Pinpoint the cell where the given text exists, returning its [X, Y] midpoint coordinate. 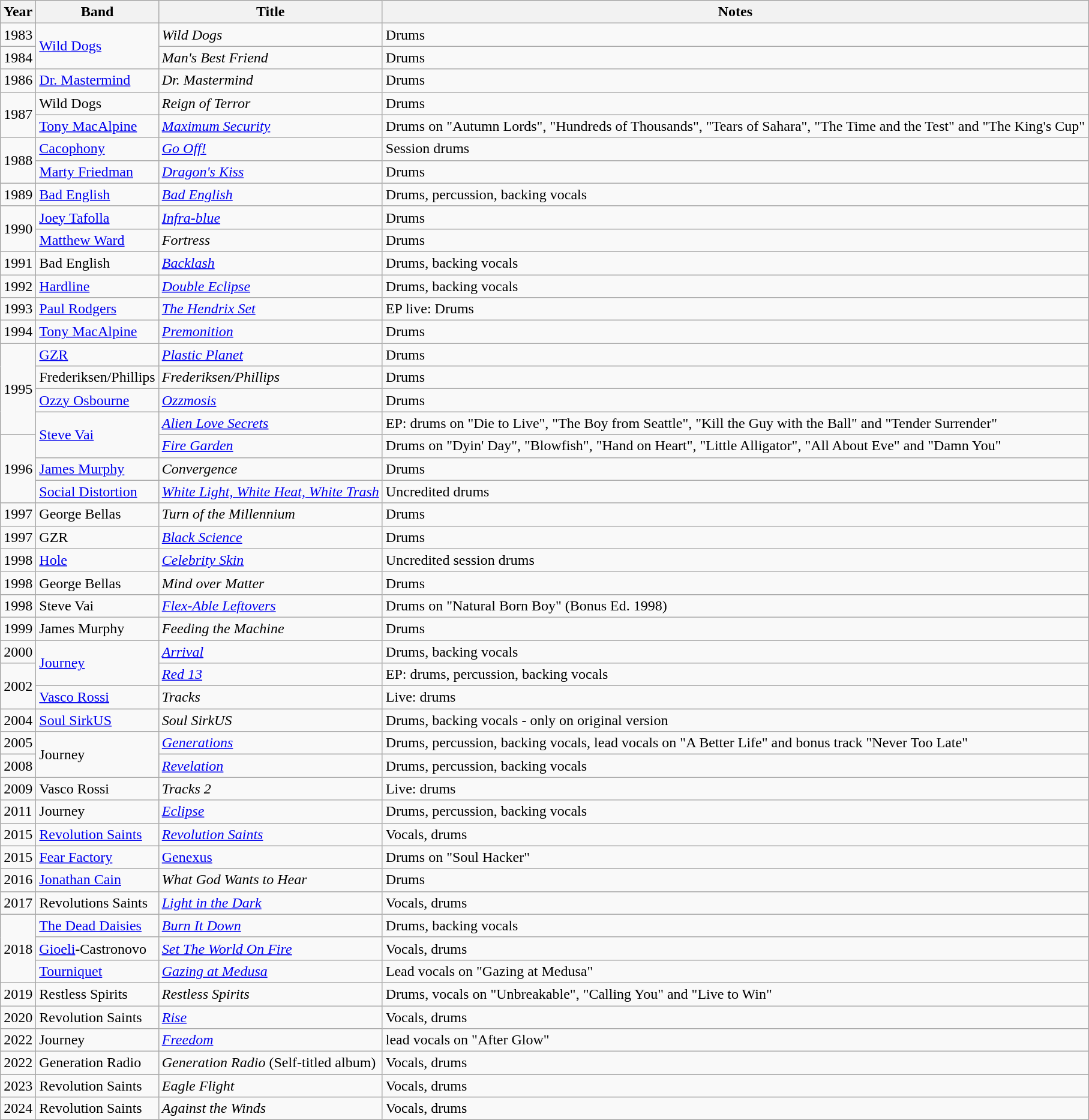
The Hendrix Set [270, 309]
Paul Rodgers [97, 309]
Uncredited session drums [735, 560]
Reign of Terror [270, 103]
Rise [270, 1017]
Celebrity Skin [270, 560]
Tourniquet [97, 971]
Matthew Ward [97, 240]
Gioeli-Castronovo [97, 948]
Infra-blue [270, 217]
The Dead Daisies [97, 926]
Against the Winds [270, 1109]
2005 [18, 743]
Year [18, 12]
Drums, percussion, backing vocals, lead vocals on "A Better Life" and bonus track "Never Too Late" [735, 743]
1994 [18, 332]
Notes [735, 12]
2009 [18, 789]
2018 [18, 948]
Marty Friedman [97, 172]
2011 [18, 811]
EP: drums, percussion, backing vocals [735, 675]
Drums, backing vocals - only on original version [735, 720]
Generation Radio [97, 1063]
Go Off! [270, 149]
Band [97, 12]
Double Eclipse [270, 286]
EP live: Drums [735, 309]
What God Wants to Hear [270, 880]
Light in the Dark [270, 903]
Flex-Able Leftovers [270, 606]
Drums on "Autumn Lords", "Hundreds of Thousands", "Tears of Sahara", "The Time and the Test" and "The King's Cup" [735, 126]
Revelation [270, 766]
2020 [18, 1017]
Backlash [270, 263]
Ozzy Osbourne [97, 400]
1990 [18, 229]
Set The World On Fire [270, 948]
Fire Garden [270, 446]
Generation Radio (Self-titled album) [270, 1063]
Black Science [270, 537]
Social Distortion [97, 492]
Fear Factory [97, 857]
Red 13 [270, 675]
1983 [18, 35]
Session drums [735, 149]
Drums on "Natural Born Boy" (Bonus Ed. 1998) [735, 606]
Plastic Planet [270, 355]
2019 [18, 994]
1984 [18, 58]
Convergence [270, 469]
Revolutions Saints [97, 903]
2000 [18, 651]
Drums, vocals on "Unbreakable", "Calling You" and "Live to Win" [735, 994]
Drums on "Dyin' Day", "Blowfish", "Hand on Heart", "Little Alligator", "All About Eve" and "Damn You" [735, 446]
Tracks 2 [270, 789]
Hardline [97, 286]
Dragon's Kiss [270, 172]
2017 [18, 903]
Jonathan Cain [97, 880]
Arrival [270, 651]
Drums on "Soul Hacker" [735, 857]
1999 [18, 628]
Freedom [270, 1040]
2016 [18, 880]
Man's Best Friend [270, 58]
1989 [18, 194]
Title [270, 12]
Generations [270, 743]
2008 [18, 766]
Cacophony [97, 149]
1992 [18, 286]
Mind over Matter [270, 583]
Fortress [270, 240]
1991 [18, 263]
1987 [18, 115]
Eagle Flight [270, 1086]
Burn It Down [270, 926]
Hole [97, 560]
2023 [18, 1086]
1988 [18, 160]
Genexus [270, 857]
2002 [18, 686]
Eclipse [270, 811]
Maximum Security [270, 126]
Tracks [270, 697]
Joey Tafolla [97, 217]
Premonition [270, 332]
Turn of the Millennium [270, 514]
Ozzmosis [270, 400]
White Light, White Heat, White Trash [270, 492]
Alien Love Secrets [270, 423]
2024 [18, 1109]
lead vocals on "After Glow" [735, 1040]
EP: drums on "Die to Live", "The Boy from Seattle", "Kill the Guy with the Ball" and "Tender Surrender" [735, 423]
2004 [18, 720]
1993 [18, 309]
Gazing at Medusa [270, 971]
1995 [18, 389]
1986 [18, 80]
Lead vocals on "Gazing at Medusa" [735, 971]
Uncredited drums [735, 492]
Feeding the Machine [270, 628]
1996 [18, 469]
